Detect which cell encompasses the target text, then output its (X, Y) center coordinate. 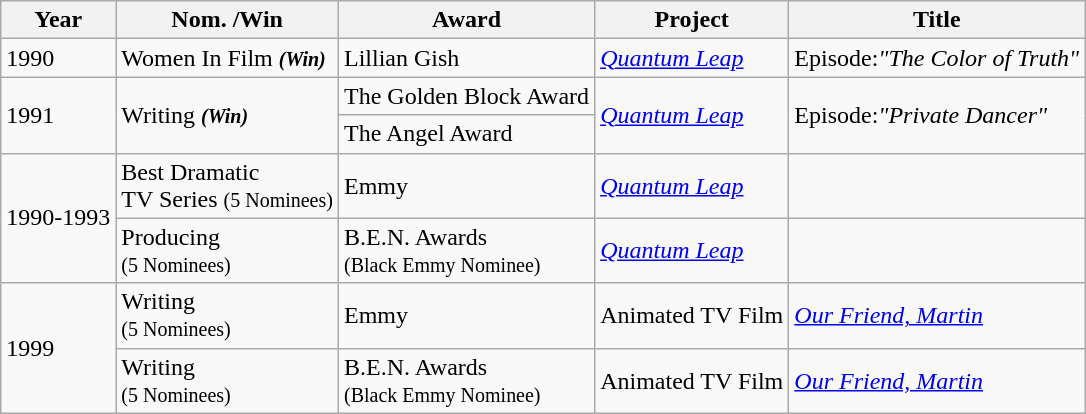
Title (937, 20)
The Angel Award (466, 134)
1999 (58, 348)
Nom. /Win (228, 20)
Episode:"The Color of Truth" (937, 58)
Writing (Win) (228, 115)
Award (466, 20)
Project (692, 20)
1991 (58, 115)
Producing(5 Nominees) (228, 250)
1990 (58, 58)
Best DramaticTV Series (5 Nominees) (228, 186)
Year (58, 20)
The Golden Block Award (466, 96)
Women In Film (Win) (228, 58)
Episode:"Private Dancer" (937, 115)
Lillian Gish (466, 58)
1990-1993 (58, 218)
